Determine the (X, Y) coordinate at the center of the cell enclosing the given text.  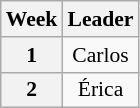
Érica (100, 90)
Leader (100, 19)
1 (32, 55)
Carlos (100, 55)
2 (32, 90)
Week (32, 19)
